Return (x, y) of the center of cell containing provided text 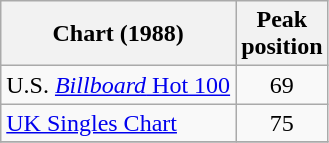
Peakposition (282, 34)
UK Singles Chart (118, 123)
Chart (1988) (118, 34)
75 (282, 123)
69 (282, 85)
U.S. Billboard Hot 100 (118, 85)
